Determine the [X, Y] coordinate at the center of the cell enclosing the given text.  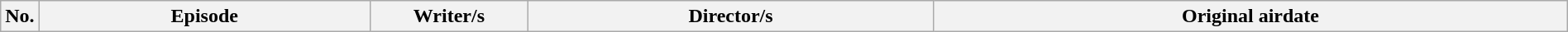
Original airdate [1250, 16]
Episode [204, 16]
Director/s [730, 16]
Writer/s [448, 16]
No. [20, 16]
